Identify which cell holds the provided text, then report its [X, Y] central coordinate. 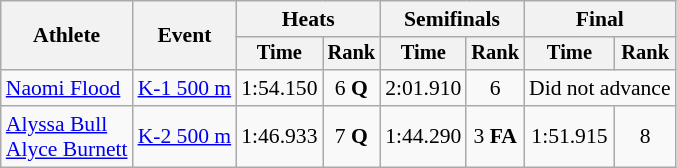
Did not advance [600, 88]
1:44.290 [423, 136]
Athlete [67, 36]
6 Q [352, 88]
K-1 500 m [185, 88]
7 Q [352, 136]
Event [185, 36]
Heats [308, 19]
K-2 500 m [185, 136]
1:54.150 [279, 88]
2:01.910 [423, 88]
8 [646, 136]
1:46.933 [279, 136]
Alyssa BullAlyce Burnett [67, 136]
6 [495, 88]
3 FA [495, 136]
1:51.915 [570, 136]
Naomi Flood [67, 88]
Final [600, 19]
Semifinals [452, 19]
